For the text-containing cell, return its midpoint in (x, y) coordinate format. 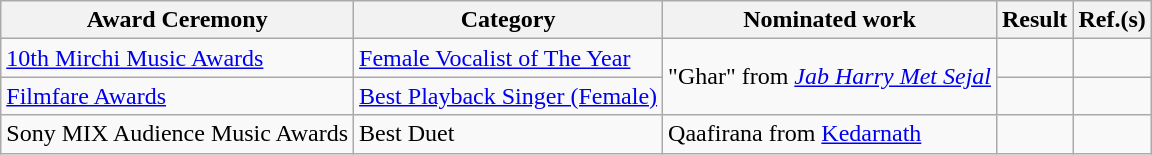
Award Ceremony (178, 20)
Ref.(s) (1112, 20)
Best Playback Singer (Female) (508, 96)
Category (508, 20)
Qaafirana from Kedarnath (830, 134)
"Ghar" from Jab Harry Met Sejal (830, 77)
Female Vocalist of The Year (508, 58)
Best Duet (508, 134)
Result (1034, 20)
10th Mirchi Music Awards (178, 58)
Filmfare Awards (178, 96)
Sony MIX Audience Music Awards (178, 134)
Nominated work (830, 20)
